Determine the (X, Y) coordinate at the center of the cell enclosing the given text.  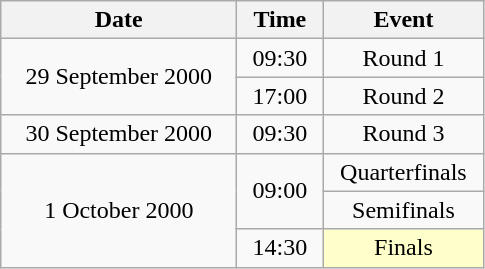
29 September 2000 (119, 77)
30 September 2000 (119, 134)
Finals (404, 248)
09:00 (280, 191)
Round 2 (404, 96)
Semifinals (404, 210)
Quarterfinals (404, 172)
Round 3 (404, 134)
17:00 (280, 96)
1 October 2000 (119, 210)
14:30 (280, 248)
Event (404, 20)
Time (280, 20)
Date (119, 20)
Round 1 (404, 58)
